Extract the (x, y) coordinate from the center of the cell holding the provided text.  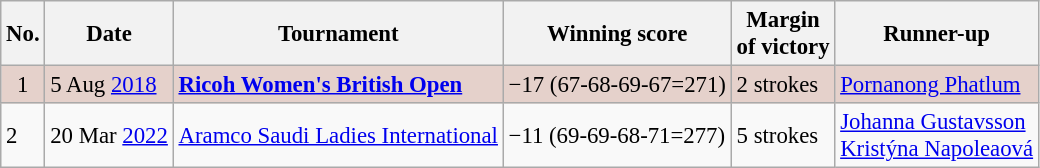
Winning score (617, 34)
5 Aug 2018 (109, 85)
−17 (67-68-69-67=271) (617, 85)
Johanna Gustavsson Kristýna Napoleaová (937, 136)
Date (109, 34)
Marginof victory (783, 34)
Pornanong Phatlum (937, 85)
2 strokes (783, 85)
1 (23, 85)
No. (23, 34)
Runner-up (937, 34)
20 Mar 2022 (109, 136)
2 (23, 136)
Tournament (338, 34)
−11 (69-69-68-71=277) (617, 136)
Ricoh Women's British Open (338, 85)
Aramco Saudi Ladies International (338, 136)
5 strokes (783, 136)
